Find where the given text appears and provide that cell's center as (X, Y) coordinate. 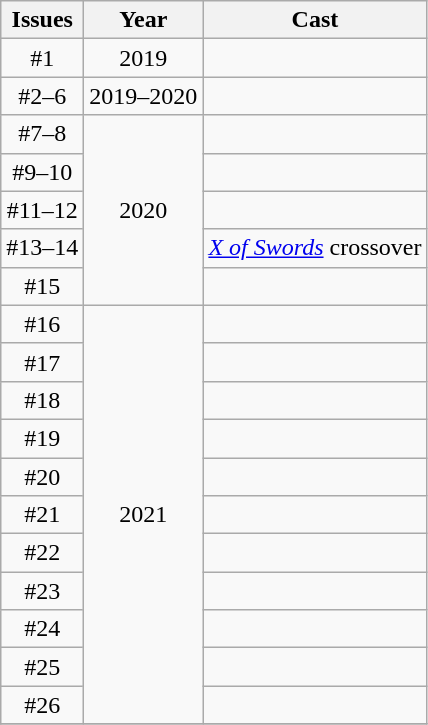
2019 (144, 58)
#24 (42, 629)
#19 (42, 438)
2021 (144, 514)
#16 (42, 324)
#18 (42, 400)
#11–12 (42, 210)
#2–6 (42, 96)
Cast (315, 20)
2020 (144, 210)
2019–2020 (144, 96)
#23 (42, 591)
#7–8 (42, 134)
Issues (42, 20)
X of Swords crossover (315, 248)
#1 (42, 58)
#15 (42, 286)
#21 (42, 515)
#22 (42, 553)
#17 (42, 362)
#9–10 (42, 172)
#20 (42, 477)
#13–14 (42, 248)
#25 (42, 667)
Year (144, 20)
#26 (42, 705)
